For the text-containing cell, return its midpoint in (x, y) coordinate format. 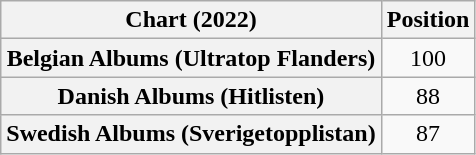
Position (428, 20)
100 (428, 58)
87 (428, 134)
Belgian Albums (Ultratop Flanders) (191, 58)
88 (428, 96)
Danish Albums (Hitlisten) (191, 96)
Swedish Albums (Sverigetopplistan) (191, 134)
Chart (2022) (191, 20)
